Pinpoint the cell where the given text exists, returning its [X, Y] midpoint coordinate. 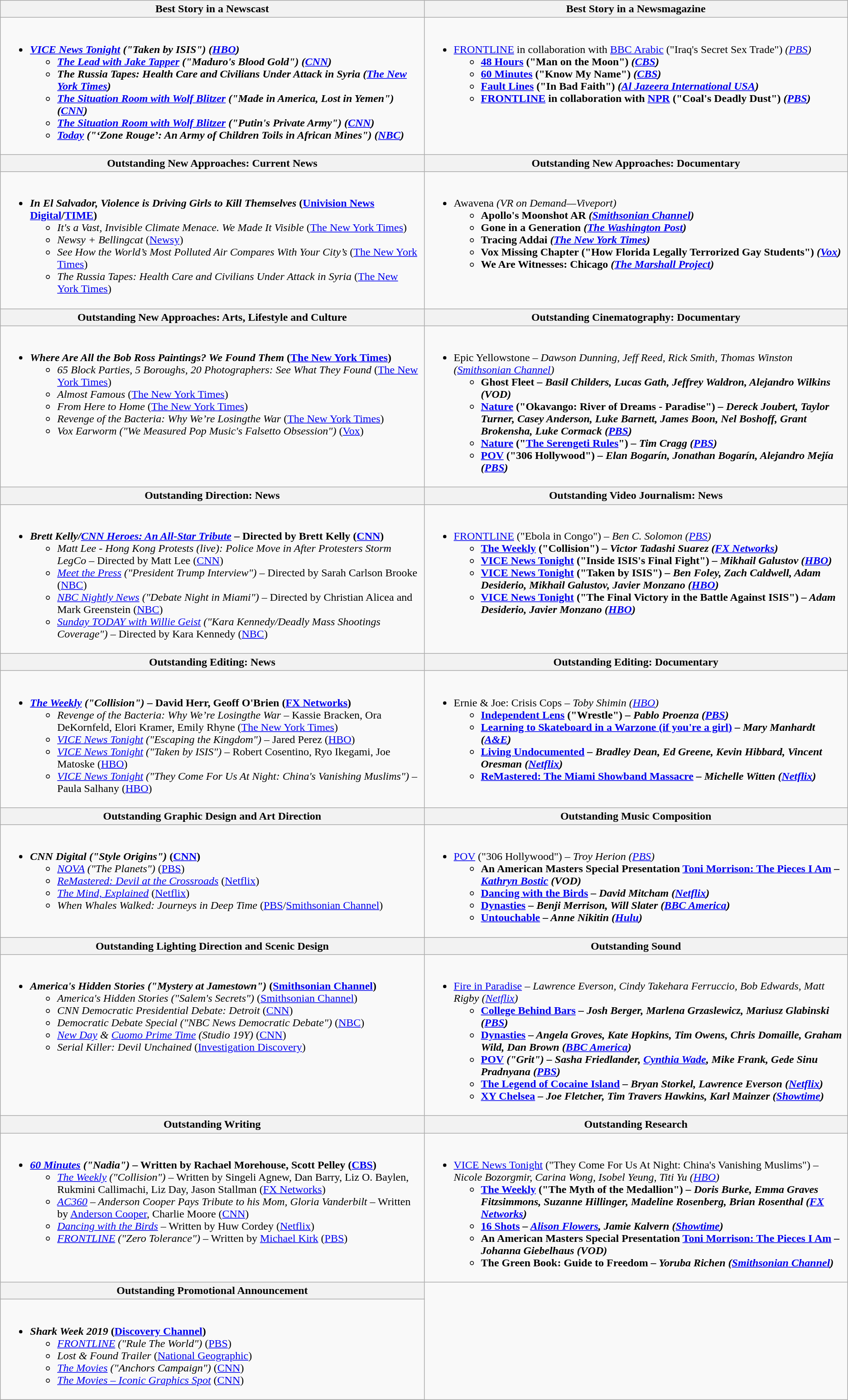
Outstanding Editing: Documentary [636, 662]
Outstanding Graphic Design and Art Direction [212, 816]
Outstanding Sound [636, 946]
Outstanding Research [636, 1125]
Outstanding Promotional Announcement [212, 1291]
Best Story in a Newscast [212, 9]
Outstanding New Approaches: Current News [212, 163]
Outstanding Lighting Direction and Scenic Design [212, 946]
Outstanding New Approaches: Arts, Lifestyle and Culture [212, 317]
Outstanding Direction: News [212, 496]
Outstanding Writing [212, 1125]
Outstanding Cinematography: Documentary [636, 317]
Outstanding Music Composition [636, 816]
Outstanding Video Journalism: News [636, 496]
Outstanding New Approaches: Documentary [636, 163]
Outstanding Editing: News [212, 662]
Best Story in a Newsmagazine [636, 9]
